Identify which cell holds the provided text, then report its (X, Y) central coordinate. 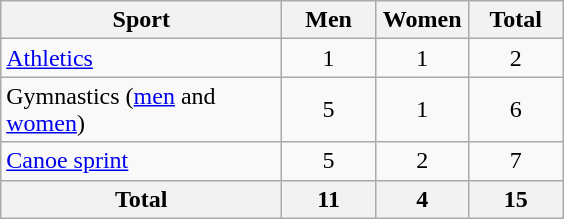
Gymnastics (men and women) (142, 110)
Canoe sprint (142, 161)
Women (422, 20)
4 (422, 199)
15 (516, 199)
Men (329, 20)
Athletics (142, 58)
11 (329, 199)
Sport (142, 20)
6 (516, 110)
7 (516, 161)
